Scan for the cell matching the given text and deliver its (X, Y) coordinate at center. 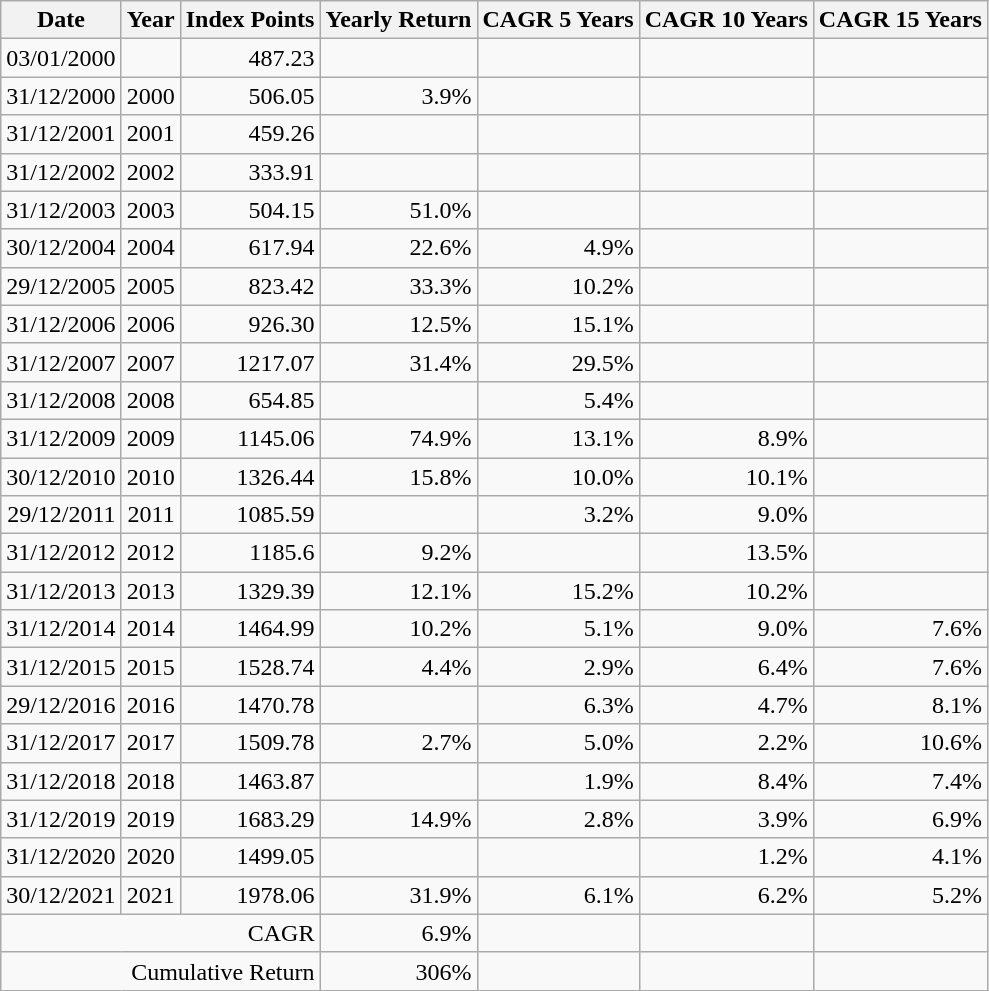
4.9% (558, 248)
2007 (150, 362)
31/12/2000 (61, 96)
1499.05 (250, 857)
31/12/2007 (61, 362)
617.94 (250, 248)
8.1% (900, 705)
2015 (150, 667)
487.23 (250, 58)
2017 (150, 743)
31/12/2003 (61, 210)
504.15 (250, 210)
29/12/2016 (61, 705)
2006 (150, 324)
31/12/2008 (61, 400)
4.4% (398, 667)
4.1% (900, 857)
1217.07 (250, 362)
22.6% (398, 248)
2005 (150, 286)
2011 (150, 515)
4.7% (726, 705)
10.0% (558, 477)
1683.29 (250, 819)
Year (150, 20)
1.2% (726, 857)
CAGR 5 Years (558, 20)
Yearly Return (398, 20)
74.9% (398, 438)
2009 (150, 438)
1528.74 (250, 667)
5.1% (558, 629)
2001 (150, 134)
31/12/2006 (61, 324)
1470.78 (250, 705)
8.9% (726, 438)
333.91 (250, 172)
9.2% (398, 553)
31/12/2017 (61, 743)
15.2% (558, 591)
6.2% (726, 895)
31.4% (398, 362)
654.85 (250, 400)
1326.44 (250, 477)
13.5% (726, 553)
31/12/2013 (61, 591)
15.1% (558, 324)
29/12/2005 (61, 286)
2010 (150, 477)
2.7% (398, 743)
8.4% (726, 781)
1509.78 (250, 743)
31/12/2009 (61, 438)
12.5% (398, 324)
2013 (150, 591)
15.8% (398, 477)
51.0% (398, 210)
12.1% (398, 591)
03/01/2000 (61, 58)
1185.6 (250, 553)
2021 (150, 895)
2003 (150, 210)
1463.87 (250, 781)
5.4% (558, 400)
3.2% (558, 515)
823.42 (250, 286)
29.5% (558, 362)
6.4% (726, 667)
6.1% (558, 895)
1.9% (558, 781)
30/12/2010 (61, 477)
2004 (150, 248)
2014 (150, 629)
Date (61, 20)
2.2% (726, 743)
2002 (150, 172)
2.8% (558, 819)
Cumulative Return (160, 971)
2000 (150, 96)
2020 (150, 857)
5.0% (558, 743)
459.26 (250, 134)
31/12/2019 (61, 819)
6.3% (558, 705)
5.2% (900, 895)
2012 (150, 553)
31/12/2014 (61, 629)
CAGR (160, 933)
10.6% (900, 743)
2008 (150, 400)
31.9% (398, 895)
CAGR 10 Years (726, 20)
33.3% (398, 286)
29/12/2011 (61, 515)
926.30 (250, 324)
306% (398, 971)
1978.06 (250, 895)
1145.06 (250, 438)
1329.39 (250, 591)
10.1% (726, 477)
31/12/2002 (61, 172)
31/12/2012 (61, 553)
31/12/2018 (61, 781)
2016 (150, 705)
31/12/2001 (61, 134)
1085.59 (250, 515)
13.1% (558, 438)
506.05 (250, 96)
CAGR 15 Years (900, 20)
2.9% (558, 667)
7.4% (900, 781)
30/12/2004 (61, 248)
31/12/2015 (61, 667)
30/12/2021 (61, 895)
2019 (150, 819)
2018 (150, 781)
14.9% (398, 819)
Index Points (250, 20)
31/12/2020 (61, 857)
1464.99 (250, 629)
